Find where the given text appears and provide that cell's center as (x, y) coordinate. 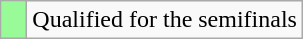
Qualified for the semifinals (165, 20)
